Determine the (x, y) coordinate at the center of the cell enclosing the given text.  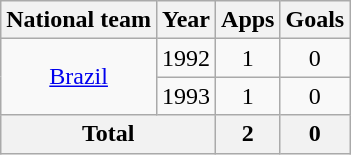
1993 (186, 96)
Year (186, 20)
Total (108, 134)
Brazil (79, 77)
1992 (186, 58)
2 (248, 134)
Goals (315, 20)
National team (79, 20)
Apps (248, 20)
